Determine the (x, y) coordinate at the center of the cell enclosing the given text.  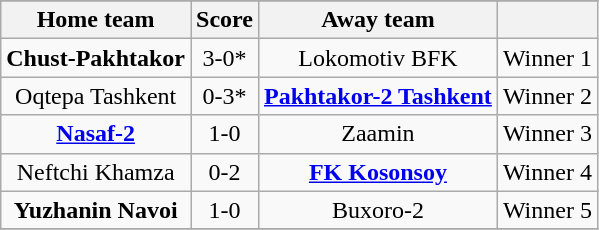
Neftchi Khamza (96, 172)
Winner 1 (547, 58)
Pakhtakor-2 Tashkent (378, 96)
Home team (96, 20)
3-0* (225, 58)
FK Kosonsoy (378, 172)
Oqtepa Tashkent (96, 96)
Nasaf-2 (96, 134)
Buxoro-2 (378, 210)
Yuzhanin Navoi (96, 210)
Away team (378, 20)
0-3* (225, 96)
Lokomotiv BFK (378, 58)
Winner 3 (547, 134)
Winner 5 (547, 210)
Score (225, 20)
0-2 (225, 172)
Chust-Pakhtakor (96, 58)
Zaamin (378, 134)
Winner 2 (547, 96)
Winner 4 (547, 172)
